Capture the cell that displays the provided text and extract its (X, Y) central coordinate. 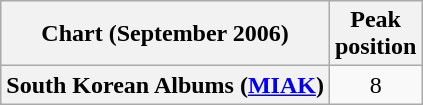
South Korean Albums (MIAK) (166, 85)
Peakposition (375, 34)
8 (375, 85)
Chart (September 2006) (166, 34)
